Find where the given text appears and provide that cell's center as (x, y) coordinate. 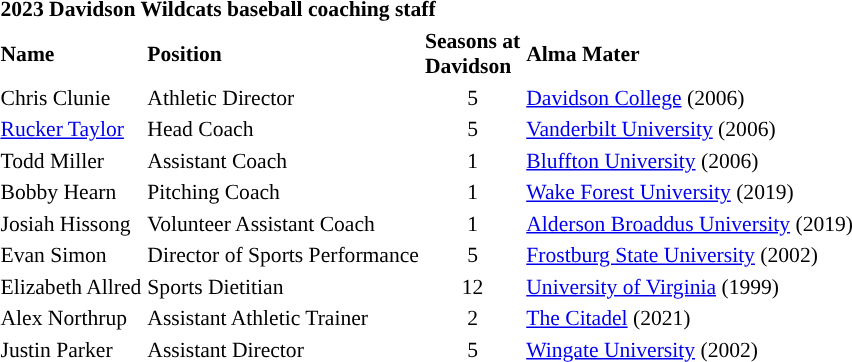
Assistant Coach (284, 160)
Position (284, 53)
12 (472, 286)
Volunteer Assistant Coach (284, 224)
Assistant Athletic Trainer (284, 318)
Head Coach (284, 129)
Sports Dietitian (284, 286)
Seasons atDavidson (472, 53)
Pitching Coach (284, 192)
2 (472, 318)
Athletic Director (284, 98)
Director of Sports Performance (284, 255)
